Return the [x, y] coordinate for the center point of the cell that contains the specified text.  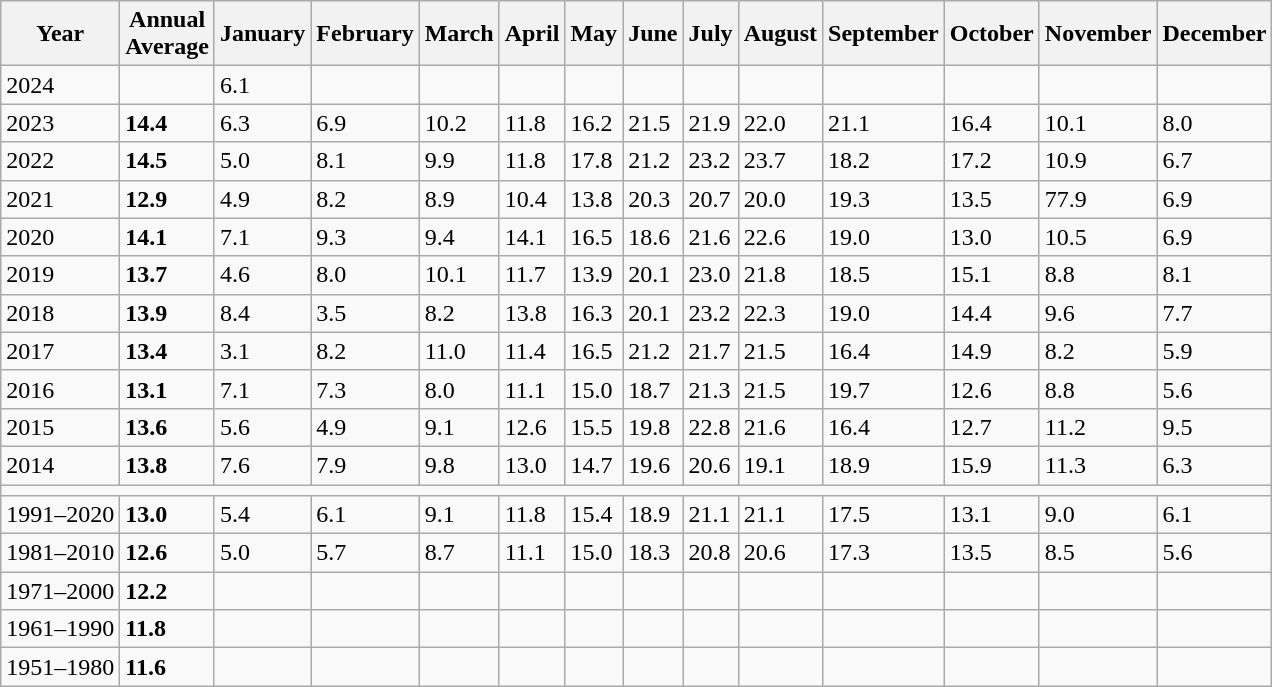
12.2 [168, 591]
21.9 [710, 123]
22.6 [780, 237]
2015 [60, 427]
9.9 [459, 161]
19.7 [884, 389]
1971–2000 [60, 591]
6.7 [1214, 161]
1991–2020 [60, 515]
September [884, 34]
9.5 [1214, 427]
11.0 [459, 351]
77.9 [1098, 199]
13.6 [168, 427]
20.3 [653, 199]
June [653, 34]
18.3 [653, 553]
21.7 [710, 351]
7.9 [365, 465]
10.2 [459, 123]
15.4 [594, 515]
16.3 [594, 313]
February [365, 34]
2017 [60, 351]
November [1098, 34]
9.0 [1098, 515]
2021 [60, 199]
2019 [60, 275]
11.6 [168, 667]
3.5 [365, 313]
1981–2010 [60, 553]
12.9 [168, 199]
22.8 [710, 427]
1961–1990 [60, 629]
2023 [60, 123]
19.8 [653, 427]
10.9 [1098, 161]
January [262, 34]
2016 [60, 389]
15.5 [594, 427]
December [1214, 34]
10.5 [1098, 237]
9.6 [1098, 313]
5.7 [365, 553]
21.3 [710, 389]
17.3 [884, 553]
7.3 [365, 389]
20.0 [780, 199]
13.7 [168, 275]
July [710, 34]
11.7 [532, 275]
10.4 [532, 199]
17.8 [594, 161]
18.5 [884, 275]
15.9 [992, 465]
April [532, 34]
19.1 [780, 465]
4.6 [262, 275]
2020 [60, 237]
9.3 [365, 237]
Year [60, 34]
2018 [60, 313]
8.9 [459, 199]
August [780, 34]
21.8 [780, 275]
11.3 [1098, 465]
5.4 [262, 515]
3.1 [262, 351]
22.0 [780, 123]
AnnualAverage [168, 34]
October [992, 34]
2014 [60, 465]
9.8 [459, 465]
23.0 [710, 275]
8.5 [1098, 553]
22.3 [780, 313]
18.2 [884, 161]
March [459, 34]
17.2 [992, 161]
13.4 [168, 351]
11.2 [1098, 427]
8.4 [262, 313]
12.7 [992, 427]
2024 [60, 85]
14.7 [594, 465]
May [594, 34]
9.4 [459, 237]
5.9 [1214, 351]
23.7 [780, 161]
20.8 [710, 553]
14.5 [168, 161]
19.3 [884, 199]
18.7 [653, 389]
14.9 [992, 351]
17.5 [884, 515]
7.7 [1214, 313]
11.4 [532, 351]
16.2 [594, 123]
18.6 [653, 237]
2022 [60, 161]
7.6 [262, 465]
19.6 [653, 465]
1951–1980 [60, 667]
20.7 [710, 199]
15.1 [992, 275]
8.7 [459, 553]
